From the cell containing the given text, extract its center point as [X, Y] coordinate. 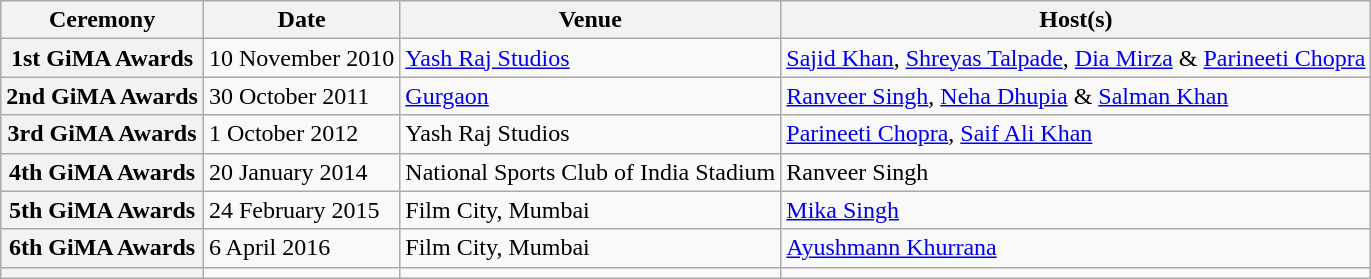
20 January 2014 [301, 172]
1st GiMA Awards [102, 58]
Venue [590, 20]
Ranveer Singh, Neha Dhupia & Salman Khan [1076, 96]
2nd GiMA Awards [102, 96]
Date [301, 20]
6 April 2016 [301, 248]
Parineeti Chopra, Saif Ali Khan [1076, 134]
Gurgaon [590, 96]
30 October 2011 [301, 96]
24 February 2015 [301, 210]
Host(s) [1076, 20]
Ceremony [102, 20]
Ayushmann Khurrana [1076, 248]
Sajid Khan, Shreyas Talpade, Dia Mirza & Parineeti Chopra [1076, 58]
Mika Singh [1076, 210]
5th GiMA Awards [102, 210]
4th GiMA Awards [102, 172]
1 October 2012 [301, 134]
3rd GiMA Awards [102, 134]
10 November 2010 [301, 58]
Ranveer Singh [1076, 172]
6th GiMA Awards [102, 248]
National Sports Club of India Stadium [590, 172]
